Pinpoint the cell where the given text exists, returning its [x, y] midpoint coordinate. 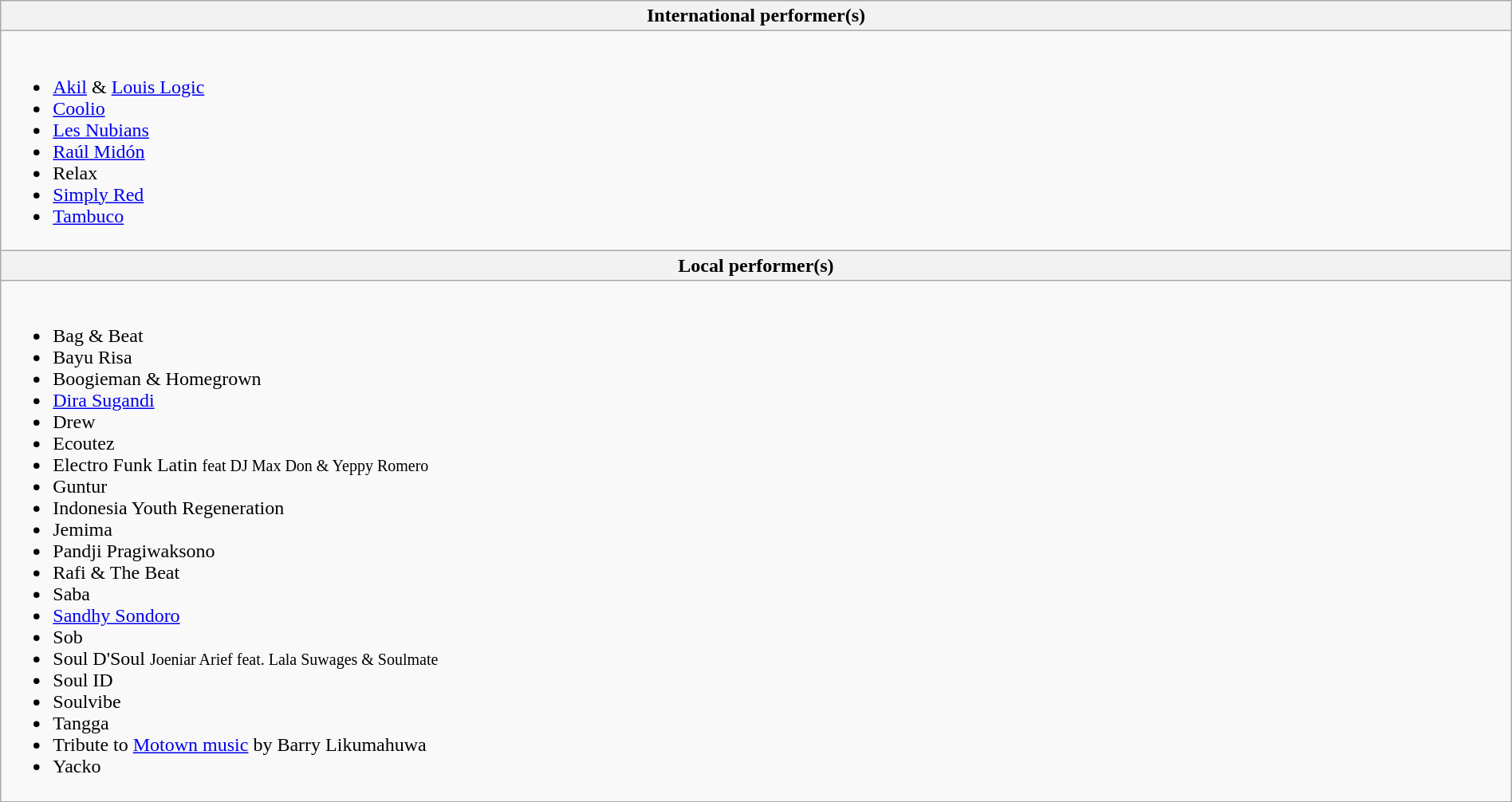
Local performer(s) [756, 265]
International performer(s) [756, 16]
Akil & Louis LogicCoolioLes NubiansRaúl MidónRelaxSimply RedTambuco [756, 140]
